Determine the (x, y) coordinate at the center of the cell enclosing the given text.  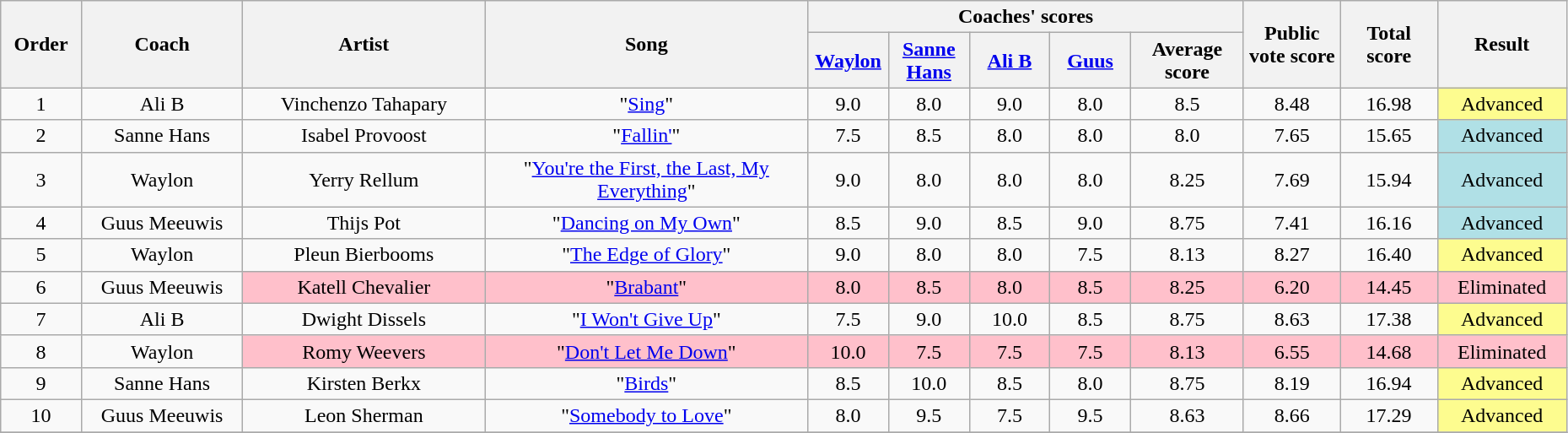
Thijs Pot (364, 223)
Guus (1091, 61)
"Birds" (646, 383)
"Sing" (646, 104)
17.38 (1388, 319)
Dwight Dissels (364, 319)
14.68 (1388, 351)
Kirsten Berkx (364, 383)
2 (41, 136)
7.69 (1292, 179)
15.94 (1388, 179)
16.98 (1388, 104)
Isabel Provoost (364, 136)
Public vote score (1292, 44)
Yerry Rellum (364, 179)
Order (41, 44)
8.19 (1292, 383)
16.16 (1388, 223)
7 (41, 319)
9 (41, 383)
8 (41, 351)
14.45 (1388, 287)
6.55 (1292, 351)
"Don't Let Me Down" (646, 351)
"Somebody to Love" (646, 415)
Pleun Bierbooms (364, 255)
6 (41, 287)
5 (41, 255)
Vinchenzo Tahapary (364, 104)
7.41 (1292, 223)
Coach (162, 44)
Average score (1187, 61)
"I Won't Give Up" (646, 319)
Total score (1388, 44)
"Dancing on My Own" (646, 223)
8.66 (1292, 415)
1 (41, 104)
"Brabant" (646, 287)
Artist (364, 44)
15.65 (1388, 136)
Romy Weevers (364, 351)
8.48 (1292, 104)
Katell Chevalier (364, 287)
7.65 (1292, 136)
16.94 (1388, 383)
10 (41, 415)
3 (41, 179)
16.40 (1388, 255)
Coaches' scores (1026, 17)
"Fallin'" (646, 136)
Result (1501, 44)
Song (646, 44)
17.29 (1388, 415)
8.27 (1292, 255)
"You're the First, the Last, My Everything" (646, 179)
6.20 (1292, 287)
"The Edge of Glory" (646, 255)
Leon Sherman (364, 415)
4 (41, 223)
